Output the (X, Y) coordinate of the center of the cell containing the given text.  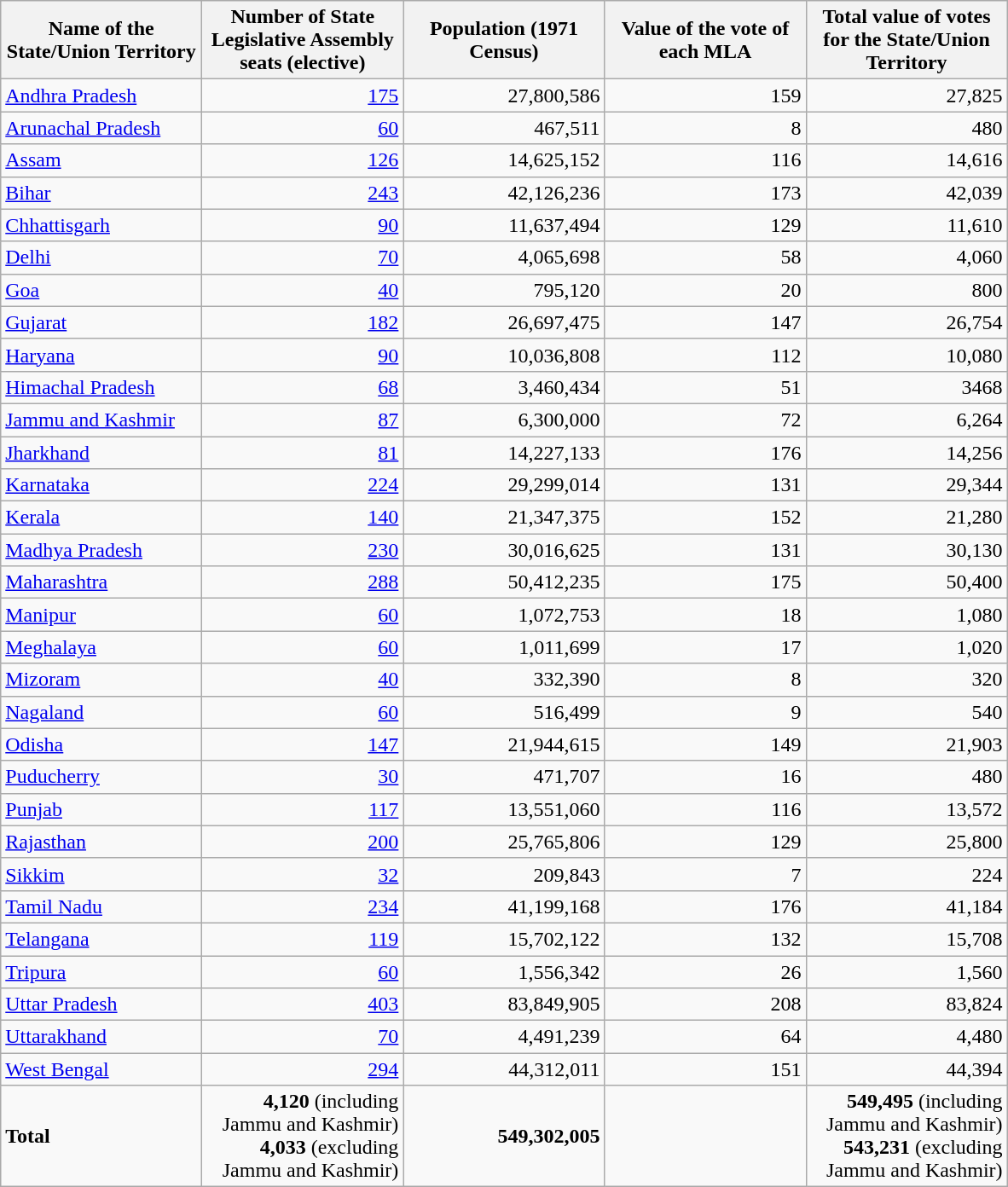
Population (1971 Census) (504, 40)
44,312,011 (504, 1069)
159 (705, 96)
1,020 (907, 647)
29,299,014 (504, 485)
50,412,235 (504, 582)
117 (303, 809)
21,903 (907, 744)
Sikkim (101, 874)
Jammu and Kashmir (101, 420)
182 (303, 322)
26,697,475 (504, 322)
32 (303, 874)
540 (907, 712)
Bihar (101, 193)
14,625,152 (504, 160)
Number of State Legislative Assembly seats (elective) (303, 40)
294 (303, 1069)
Madhya Pradesh (101, 550)
West Bengal (101, 1069)
152 (705, 518)
42,126,236 (504, 193)
Karnataka (101, 485)
87 (303, 420)
72 (705, 420)
9 (705, 712)
1,080 (907, 615)
332,390 (504, 680)
140 (303, 518)
403 (303, 1005)
151 (705, 1069)
132 (705, 939)
Uttarakhand (101, 1037)
3468 (907, 387)
10,036,808 (504, 355)
Total (101, 1136)
26,754 (907, 322)
15,708 (907, 939)
25,765,806 (504, 842)
234 (303, 906)
50,400 (907, 582)
41,199,168 (504, 906)
549,302,005 (504, 1136)
Andhra Pradesh (101, 96)
18 (705, 615)
1,556,342 (504, 971)
10,080 (907, 355)
209,843 (504, 874)
21,944,615 (504, 744)
3,460,434 (504, 387)
320 (907, 680)
15,702,122 (504, 939)
68 (303, 387)
Uttar Pradesh (101, 1005)
6,300,000 (504, 420)
11,610 (907, 225)
Mizoram (101, 680)
288 (303, 582)
Maharashtra (101, 582)
243 (303, 193)
Tamil Nadu (101, 906)
173 (705, 193)
549,495 (including Jammu and Kashmir) 543,231 (excluding Jammu and Kashmir) (907, 1136)
Rajasthan (101, 842)
20 (705, 290)
25,800 (907, 842)
1,072,753 (504, 615)
44,394 (907, 1069)
Gujarat (101, 322)
Kerala (101, 518)
30 (303, 777)
Delhi (101, 258)
21,280 (907, 518)
200 (303, 842)
Goa (101, 290)
4,491,239 (504, 1037)
Haryana (101, 355)
1,560 (907, 971)
516,499 (504, 712)
Punjab (101, 809)
Total value of votes for the State/Union Territory (907, 40)
7 (705, 874)
Tripura (101, 971)
Arunachal Pradesh (101, 128)
208 (705, 1005)
4,120 (including Jammu and Kashmir)4,033 (excluding Jammu and Kashmir) (303, 1136)
83,824 (907, 1005)
Name of the State/Union Territory (101, 40)
30,130 (907, 550)
51 (705, 387)
11,637,494 (504, 225)
795,120 (504, 290)
Manipur (101, 615)
Meghalaya (101, 647)
81 (303, 453)
13,572 (907, 809)
Assam (101, 160)
Jharkhand (101, 453)
1,011,699 (504, 647)
230 (303, 550)
27,800,586 (504, 96)
Chhattisgarh (101, 225)
6,264 (907, 420)
Puducherry (101, 777)
14,256 (907, 453)
4,480 (907, 1037)
27,825 (907, 96)
64 (705, 1037)
26 (705, 971)
14,616 (907, 160)
126 (303, 160)
Odisha (101, 744)
42,039 (907, 193)
Himachal Pradesh (101, 387)
83,849,905 (504, 1005)
13,551,060 (504, 809)
21,347,375 (504, 518)
4,065,698 (504, 258)
17 (705, 647)
Value of the vote of each MLA (705, 40)
58 (705, 258)
471,707 (504, 777)
119 (303, 939)
Nagaland (101, 712)
800 (907, 290)
149 (705, 744)
14,227,133 (504, 453)
29,344 (907, 485)
Telangana (101, 939)
4,060 (907, 258)
467,511 (504, 128)
41,184 (907, 906)
112 (705, 355)
30,016,625 (504, 550)
16 (705, 777)
